Return the (X, Y) coordinate for the center point of the cell that contains the specified text.  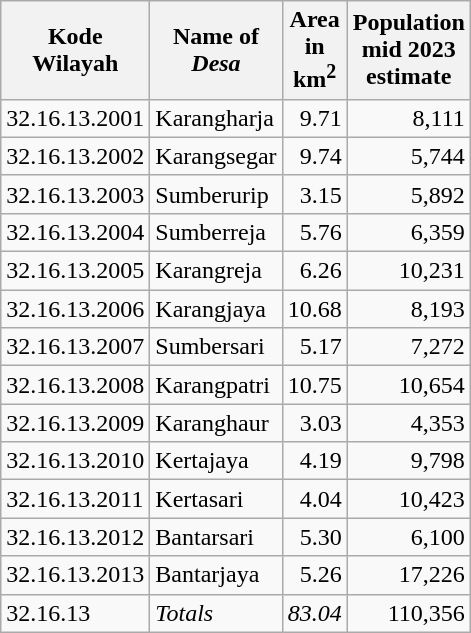
4.04 (314, 499)
10,231 (408, 271)
5.17 (314, 347)
10,423 (408, 499)
9.74 (314, 156)
32.16.13.2010 (76, 461)
32.16.13 (76, 613)
110,356 (408, 613)
32.16.13.2008 (76, 385)
6,359 (408, 232)
Area in km2 (314, 50)
83.04 (314, 613)
32.16.13.2011 (76, 499)
10.68 (314, 309)
32.16.13.2003 (76, 194)
Sumberurip (216, 194)
6,100 (408, 537)
10.75 (314, 385)
Totals (216, 613)
32.16.13.2007 (76, 347)
4.19 (314, 461)
Bantarjaya (216, 575)
10,654 (408, 385)
5,744 (408, 156)
Karanghaur (216, 423)
3.03 (314, 423)
9,798 (408, 461)
32.16.13.2004 (76, 232)
32.16.13.2005 (76, 271)
8,111 (408, 118)
3.15 (314, 194)
32.16.13.2013 (76, 575)
4,353 (408, 423)
Kertajaya (216, 461)
Kertasari (216, 499)
Sumbersari (216, 347)
Karangreja (216, 271)
Karangjaya (216, 309)
Populationmid 2023estimate (408, 50)
32.16.13.2001 (76, 118)
17,226 (408, 575)
5.76 (314, 232)
32.16.13.2002 (76, 156)
Kode Wilayah (76, 50)
5,892 (408, 194)
Bantarsari (216, 537)
Name of Desa (216, 50)
32.16.13.2009 (76, 423)
6.26 (314, 271)
7,272 (408, 347)
Karangsegar (216, 156)
Sumberreja (216, 232)
Karangharja (216, 118)
Karangpatri (216, 385)
5.30 (314, 537)
32.16.13.2012 (76, 537)
8,193 (408, 309)
5.26 (314, 575)
9.71 (314, 118)
32.16.13.2006 (76, 309)
